Detect which cell encompasses the target text, then output its (x, y) center coordinate. 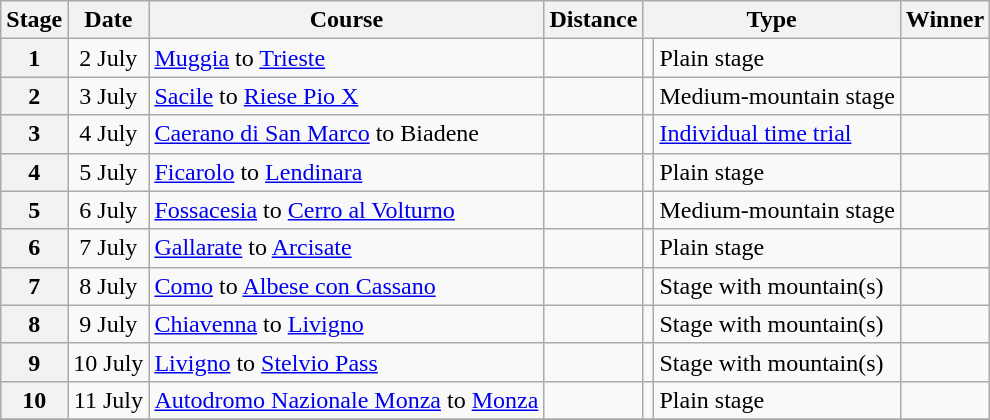
5 (34, 210)
Date (108, 20)
10 (34, 400)
8 (34, 324)
4 July (108, 134)
7 (34, 286)
9 July (108, 324)
Chiavenna to Livigno (346, 324)
Fossacesia to Cerro al Volturno (346, 210)
11 July (108, 400)
Type (772, 20)
Autodromo Nazionale Monza to Monza (346, 400)
6 (34, 248)
8 July (108, 286)
2 July (108, 58)
Winner (944, 20)
Stage (34, 20)
6 July (108, 210)
Caerano di San Marco to Biadene (346, 134)
Gallarate to Arcisate (346, 248)
Distance (594, 20)
3 July (108, 96)
5 July (108, 172)
Como to Albese con Cassano (346, 286)
Individual time trial (777, 134)
Ficarolo to Lendinara (346, 172)
Course (346, 20)
1 (34, 58)
4 (34, 172)
7 July (108, 248)
10 July (108, 362)
9 (34, 362)
Livigno to Stelvio Pass (346, 362)
2 (34, 96)
3 (34, 134)
Muggia to Trieste (346, 58)
Sacile to Riese Pio X (346, 96)
